Determine the (x, y) coordinate at the center of the cell enclosing the given text.  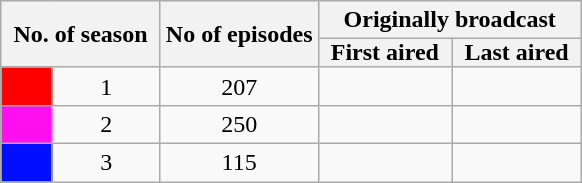
Originally broadcast (450, 20)
No. of season (81, 34)
3 (106, 162)
No of episodes (239, 34)
2 (106, 124)
207 (239, 86)
Last aired (517, 53)
115 (239, 162)
1 (106, 86)
First aired (385, 53)
250 (239, 124)
